Locate the cell with the specified text and output its (X, Y) center coordinate. 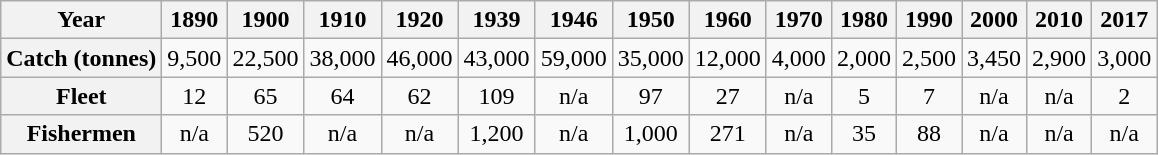
1950 (650, 20)
1970 (798, 20)
27 (728, 96)
2,500 (928, 58)
62 (420, 96)
1890 (194, 20)
1990 (928, 20)
65 (266, 96)
1,000 (650, 134)
1,200 (496, 134)
1939 (496, 20)
12,000 (728, 58)
Year (82, 20)
97 (650, 96)
1980 (864, 20)
2017 (1124, 20)
2010 (1060, 20)
Fishermen (82, 134)
9,500 (194, 58)
1946 (574, 20)
12 (194, 96)
64 (342, 96)
109 (496, 96)
1960 (728, 20)
1900 (266, 20)
35 (864, 134)
Fleet (82, 96)
4,000 (798, 58)
Catch (tonnes) (82, 58)
2,000 (864, 58)
35,000 (650, 58)
22,500 (266, 58)
46,000 (420, 58)
520 (266, 134)
1920 (420, 20)
5 (864, 96)
3,000 (1124, 58)
1910 (342, 20)
2 (1124, 96)
38,000 (342, 58)
59,000 (574, 58)
271 (728, 134)
3,450 (994, 58)
7 (928, 96)
2000 (994, 20)
88 (928, 134)
43,000 (496, 58)
2,900 (1060, 58)
